From the cell containing the given text, extract its center point as [X, Y] coordinate. 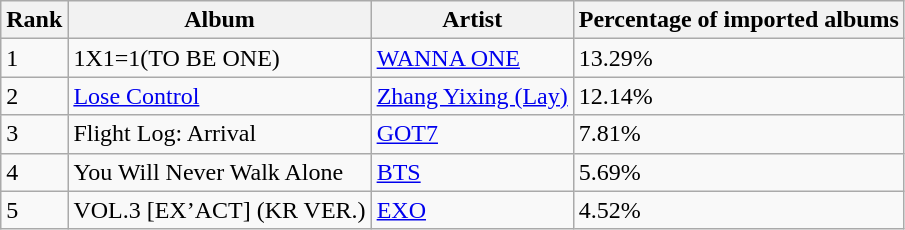
12.14% [738, 96]
VOL.3 [EX’ACT] (KR VER.) [220, 210]
5.69% [738, 172]
4 [34, 172]
Percentage of imported albums [738, 20]
2 [34, 96]
Artist [472, 20]
Lose Control [220, 96]
5 [34, 210]
WANNA ONE [472, 58]
3 [34, 134]
1X1=1(TO BE ONE) [220, 58]
13.29% [738, 58]
EXO [472, 210]
Flight Log: Arrival [220, 134]
BTS [472, 172]
You Will Never Walk Alone [220, 172]
Rank [34, 20]
Zhang Yixing (Lay) [472, 96]
1 [34, 58]
7.81% [738, 134]
4.52% [738, 210]
Album [220, 20]
GOT7 [472, 134]
